Detect which cell encompasses the target text, then output its [X, Y] center coordinate. 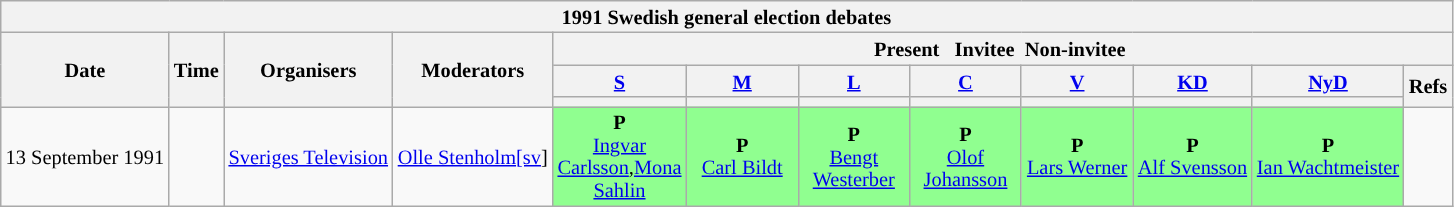
1991 Swedish general election debates [726, 16]
C [966, 81]
13 September 1991 [85, 156]
PLars Werner [1077, 156]
Time [196, 69]
PIan Wachtmeister [1328, 156]
NyD [1328, 81]
L [854, 81]
PBengt Westerber [854, 156]
KD [1192, 81]
Present Invitee Non-invitee [1003, 48]
PAlf Svensson [1192, 156]
Refs [1428, 86]
PIngvar Carlsson,Mona Sahlin [620, 156]
POlof Johansson [966, 156]
PCarl Bildt [742, 156]
Sveriges Television [308, 156]
Moderators [473, 69]
S [620, 81]
Olle Stenholm[sv] [473, 156]
M [742, 81]
V [1077, 81]
Organisers [308, 69]
Date [85, 69]
